Output the [X, Y] coordinate of the center of the cell containing the given text.  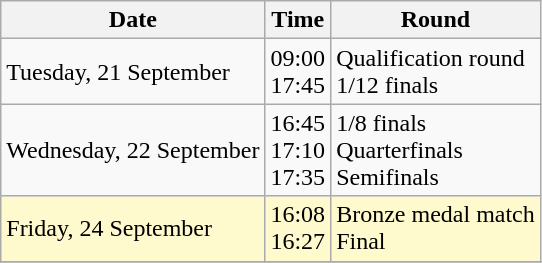
16:08 16:27 [298, 228]
1/8 finals Quarterfinals Semifinals [436, 150]
Wednesday, 22 September [133, 150]
Bronze medal match Final [436, 228]
Date [133, 20]
Qualification round 1/12 finals [436, 72]
Round [436, 20]
Friday, 24 September [133, 228]
09:00 17:45 [298, 72]
Time [298, 20]
Tuesday, 21 September [133, 72]
16:45 17:10 17:35 [298, 150]
